Detect which cell encompasses the target text, then output its [X, Y] center coordinate. 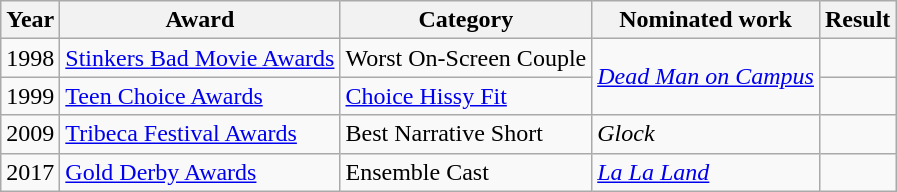
Award [200, 20]
Nominated work [706, 20]
Best Narrative Short [466, 134]
2009 [30, 134]
Tribeca Festival Awards [200, 134]
Year [30, 20]
Teen Choice Awards [200, 96]
Category [466, 20]
Dead Man on Campus [706, 77]
La La Land [706, 172]
Ensemble Cast [466, 172]
Worst On-Screen Couple [466, 58]
1998 [30, 58]
2017 [30, 172]
Glock [706, 134]
Choice Hissy Fit [466, 96]
1999 [30, 96]
Gold Derby Awards [200, 172]
Stinkers Bad Movie Awards [200, 58]
Result [857, 20]
